Return the [X, Y] coordinate for the center point of the cell that contains the specified text.  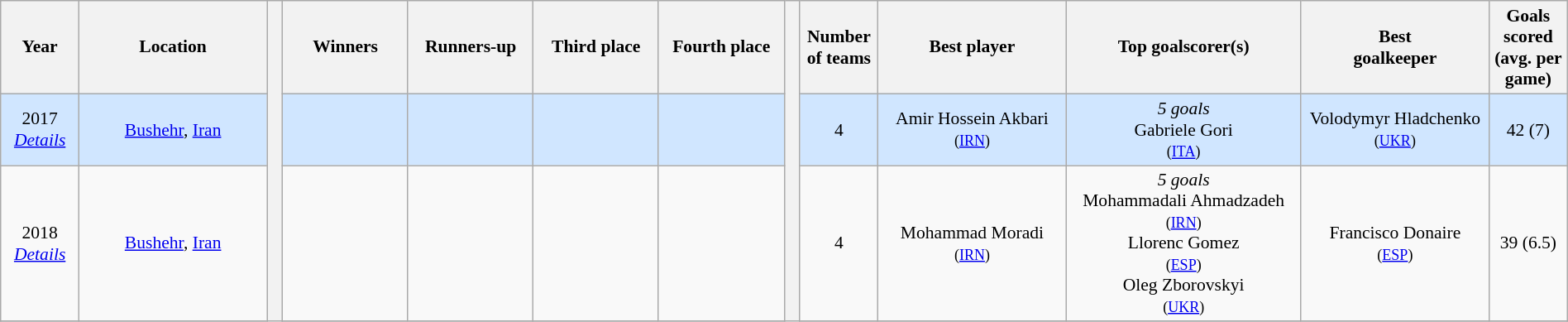
Third place [596, 47]
Numberof teams [839, 47]
Goals scored(avg. per game) [1528, 47]
2017Details [40, 129]
5 goals Gabriele Gori (ITA) [1183, 129]
Winners [346, 47]
39 (6.5) [1528, 243]
Francisco Donaire(ESP) [1394, 243]
Bestgoalkeeper [1394, 47]
Mohammad Moradi (IRN) [973, 243]
42 (7) [1528, 129]
5 goalsMohammadali Ahmadzadeh(IRN) Llorenc Gomez(ESP) Oleg Zborovskyi(UKR) [1183, 243]
Year [40, 47]
Amir Hossein Akbari (IRN) [973, 129]
Runners-up [471, 47]
Fourth place [721, 47]
Volodymyr Hladchenko(UKR) [1394, 129]
Location [172, 47]
Top goalscorer(s) [1183, 47]
Best player [973, 47]
2018Details [40, 243]
